Scan for the cell matching the given text and deliver its (X, Y) coordinate at center. 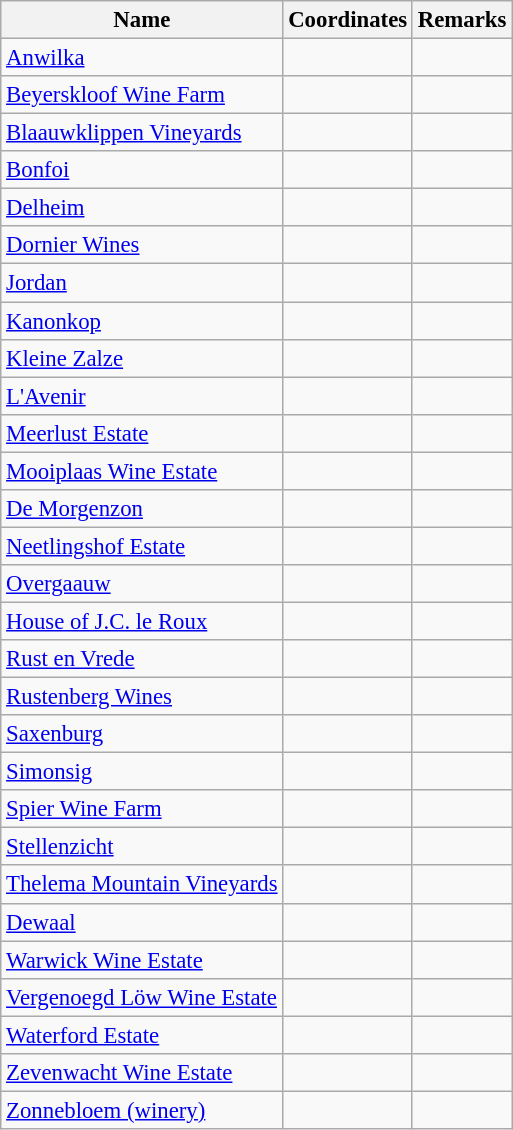
Simonsig (142, 772)
Kleine Zalze (142, 358)
House of J.C. le Roux (142, 621)
Saxenburg (142, 734)
Dornier Wines (142, 245)
L'Avenir (142, 396)
Neetlingshof Estate (142, 546)
Rustenberg Wines (142, 697)
Mooiplaas Wine Estate (142, 471)
Spier Wine Farm (142, 809)
Thelema Mountain Vineyards (142, 885)
Zevenwacht Wine Estate (142, 1073)
Zonnebloem (winery) (142, 1110)
Jordan (142, 283)
Overgaauw (142, 584)
Kanonkop (142, 321)
Coordinates (348, 20)
Delheim (142, 208)
Meerlust Estate (142, 433)
Rust en Vrede (142, 659)
Bonfoi (142, 170)
Blaauwklippen Vineyards (142, 133)
Dewaal (142, 922)
Anwilka (142, 58)
Remarks (462, 20)
Name (142, 20)
Beyerskloof Wine Farm (142, 95)
Vergenoegd Löw Wine Estate (142, 997)
De Morgenzon (142, 509)
Warwick Wine Estate (142, 960)
Stellenzicht (142, 847)
Waterford Estate (142, 1035)
